Provide the (x, y) coordinate of the cell's center where the given text is located.  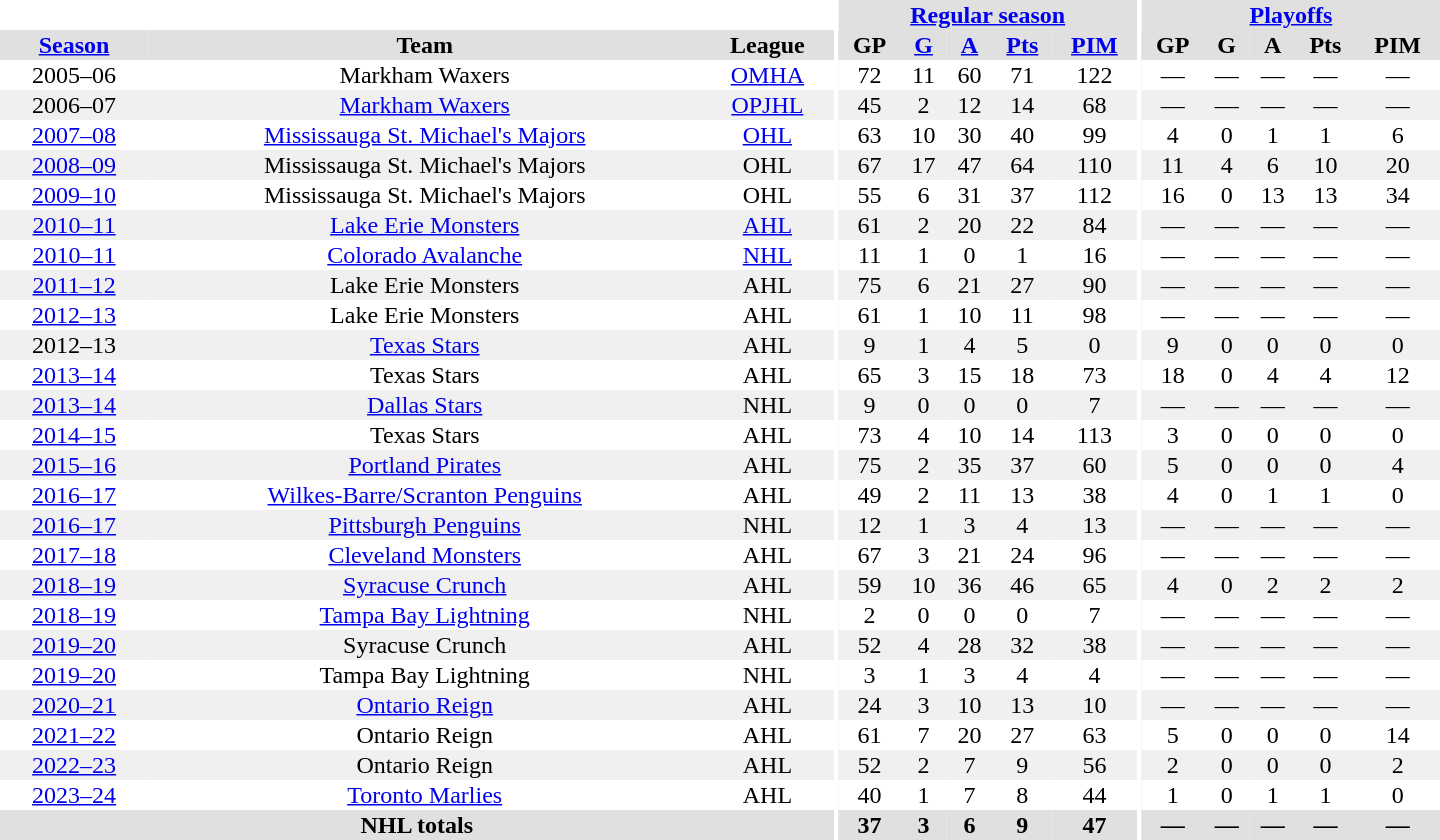
2022–23 (74, 765)
64 (1023, 165)
96 (1094, 555)
League (767, 45)
31 (970, 195)
59 (870, 585)
17 (924, 165)
84 (1094, 225)
22 (1023, 225)
35 (970, 465)
OPJHL (767, 105)
56 (1094, 765)
2008–09 (74, 165)
36 (970, 585)
Toronto Marlies (424, 795)
49 (870, 495)
Portland Pirates (424, 465)
98 (1094, 315)
Regular season (988, 15)
8 (1023, 795)
2011–12 (74, 285)
71 (1023, 75)
2005–06 (74, 75)
45 (870, 105)
34 (1398, 195)
2021–22 (74, 735)
112 (1094, 195)
Colorado Avalanche (424, 255)
Team (424, 45)
113 (1094, 435)
2020–21 (74, 705)
68 (1094, 105)
99 (1094, 135)
2015–16 (74, 465)
30 (970, 135)
2007–08 (74, 135)
72 (870, 75)
Wilkes-Barre/Scranton Penguins (424, 495)
90 (1094, 285)
2009–10 (74, 195)
2017–18 (74, 555)
32 (1023, 645)
2023–24 (74, 795)
44 (1094, 795)
2014–15 (74, 435)
Season (74, 45)
110 (1094, 165)
122 (1094, 75)
55 (870, 195)
OMHA (767, 75)
NHL totals (417, 825)
15 (970, 375)
Cleveland Monsters (424, 555)
Dallas Stars (424, 405)
Playoffs (1291, 15)
28 (970, 645)
2006–07 (74, 105)
46 (1023, 585)
Pittsburgh Penguins (424, 525)
